Locate the cell with the specified text and output its [X, Y] center coordinate. 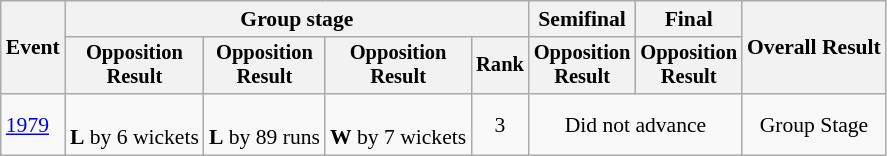
Event [33, 48]
3 [500, 124]
Rank [500, 66]
Semifinal [582, 19]
Group stage [297, 19]
1979 [33, 124]
Did not advance [636, 124]
Final [688, 19]
L by 89 runs [264, 124]
Group Stage [814, 124]
L by 6 wickets [134, 124]
W by 7 wickets [398, 124]
Overall Result [814, 48]
